Return [x, y] of the center of cell containing provided text 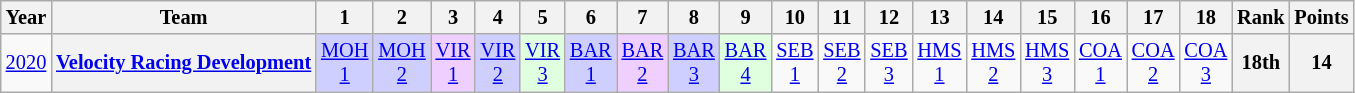
10 [794, 17]
7 [643, 17]
HMS1 [939, 63]
COA2 [1154, 63]
VIR3 [542, 63]
MOH2 [402, 63]
Team [184, 17]
18 [1206, 17]
9 [746, 17]
BAR1 [591, 63]
12 [888, 17]
17 [1154, 17]
16 [1100, 17]
SEB3 [888, 63]
BAR4 [746, 63]
BAR3 [694, 63]
6 [591, 17]
Year [26, 17]
COA3 [1206, 63]
Rank [1260, 17]
4 [498, 17]
18th [1260, 63]
SEB2 [842, 63]
2020 [26, 63]
VIR1 [454, 63]
Points [1321, 17]
HMS3 [1047, 63]
VIR2 [498, 63]
Velocity Racing Development [184, 63]
8 [694, 17]
COA1 [1100, 63]
BAR2 [643, 63]
MOH1 [344, 63]
2 [402, 17]
11 [842, 17]
15 [1047, 17]
13 [939, 17]
1 [344, 17]
HMS2 [993, 63]
5 [542, 17]
SEB1 [794, 63]
3 [454, 17]
